Scan for the cell matching the given text and deliver its (x, y) coordinate at center. 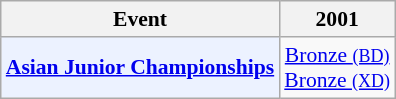
Asian Junior Championships (140, 68)
2001 (337, 19)
Event (140, 19)
Bronze (BD) Bronze (XD) (337, 68)
